Scan for the cell matching the given text and deliver its [x, y] coordinate at center. 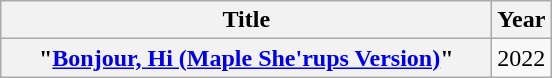
"Bonjour, Hi (Maple She'rups Version)" [246, 58]
Year [522, 20]
Title [246, 20]
2022 [522, 58]
